Search for the cell housing the specified text and yield its (x, y) center coordinate. 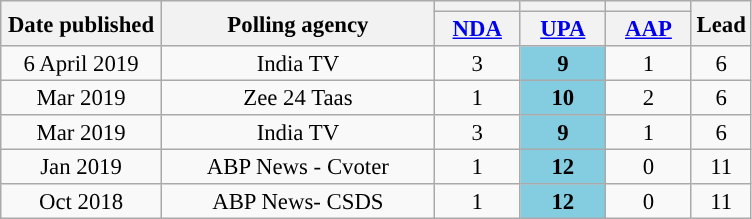
2 (649, 98)
10 (563, 98)
6 April 2019 (82, 64)
Zee 24 Taas (298, 98)
Polling agency (298, 24)
UPA (563, 30)
Oct 2018 (82, 202)
ABP News - Cvoter (298, 168)
ABP News- CSDS (298, 202)
Jan 2019 (82, 168)
NDA (477, 30)
Lead (721, 24)
AAP (649, 30)
Date published (82, 24)
